Output the [X, Y] coordinate of the center of the cell containing the given text.  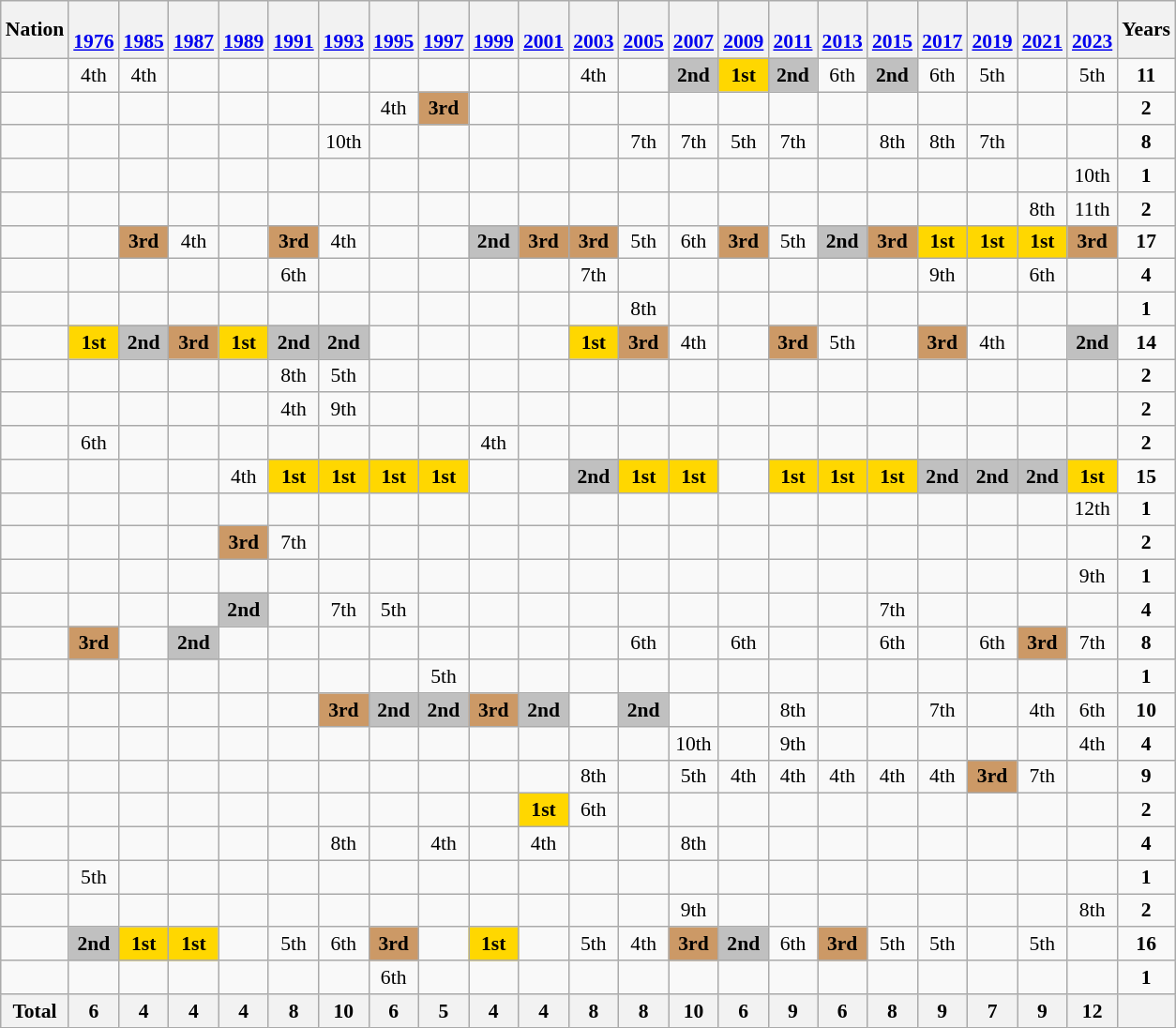
17 [1146, 242]
2003 [593, 30]
1995 [394, 30]
11th [1092, 209]
2005 [643, 30]
1985 [144, 30]
1997 [443, 30]
2009 [743, 30]
Total [35, 1011]
2017 [942, 30]
2001 [544, 30]
2011 [792, 30]
14 [1146, 342]
1976 [94, 30]
1989 [244, 30]
2023 [1092, 30]
2013 [842, 30]
12th [1092, 509]
2015 [893, 30]
5 [443, 1011]
1991 [293, 30]
12 [1092, 1011]
16 [1146, 945]
11 [1146, 75]
2019 [992, 30]
Years [1146, 30]
2021 [1043, 30]
2007 [694, 30]
15 [1146, 476]
Nation [35, 30]
1987 [193, 30]
1999 [493, 30]
1993 [343, 30]
7 [992, 1011]
